Provide the [X, Y] coordinate of the cell's center where the given text is located.  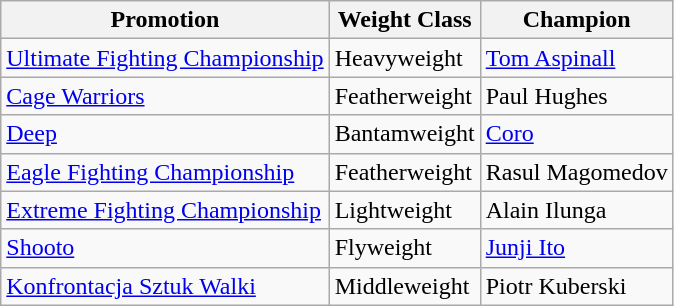
Junji Ito [576, 248]
Extreme Fighting Championship [165, 210]
Piotr Kuberski [576, 286]
Eagle Fighting Championship [165, 172]
Deep [165, 134]
Konfrontacja Sztuk Walki [165, 286]
Champion [576, 20]
Bantamweight [404, 134]
Rasul Magomedov [576, 172]
Tom Aspinall [576, 58]
Middleweight [404, 286]
Flyweight [404, 248]
Heavyweight [404, 58]
Shooto [165, 248]
Promotion [165, 20]
Lightweight [404, 210]
Ultimate Fighting Championship [165, 58]
Cage Warriors [165, 96]
Weight Class [404, 20]
Paul Hughes [576, 96]
Coro [576, 134]
Alain Ilunga [576, 210]
